Provide the [X, Y] coordinate of the cell's center where the given text is located.  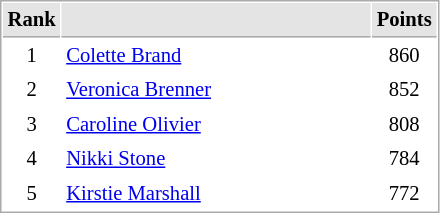
860 [404, 56]
Nikki Stone [216, 158]
808 [404, 124]
Kirstie Marshall [216, 194]
852 [404, 90]
Veronica Brenner [216, 90]
3 [32, 124]
5 [32, 194]
772 [404, 194]
4 [32, 158]
1 [32, 56]
Rank [32, 20]
Caroline Olivier [216, 124]
Points [404, 20]
Colette Brand [216, 56]
2 [32, 90]
784 [404, 158]
